Find where the given text appears and provide that cell's center as (X, Y) coordinate. 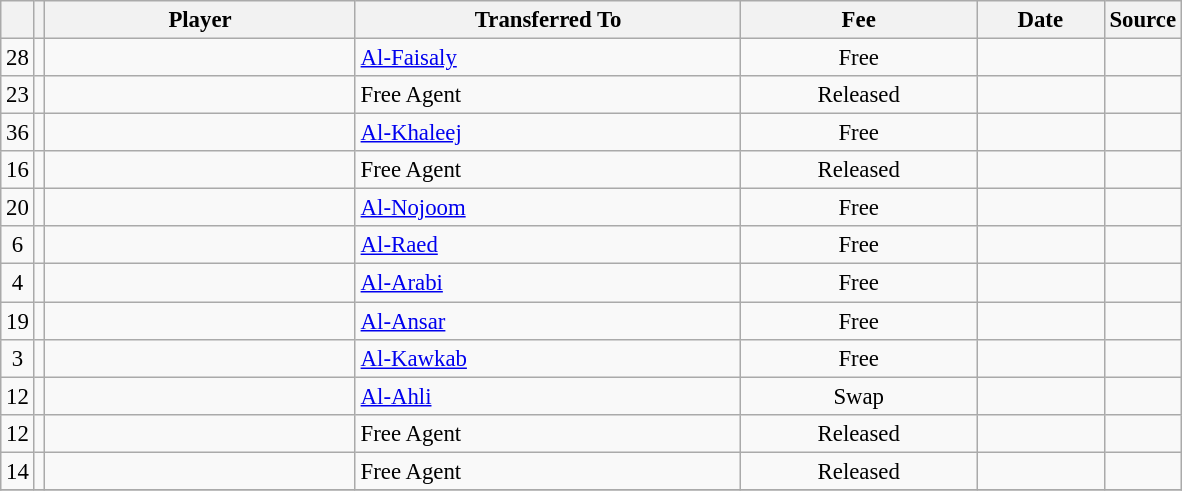
Fee (859, 20)
Al-Khaleej (548, 133)
Al-Ahli (548, 396)
Date (1040, 20)
23 (18, 95)
Al-Faisaly (548, 58)
Al-Raed (548, 245)
3 (18, 358)
36 (18, 133)
Transferred To (548, 20)
16 (18, 170)
28 (18, 58)
Al-Kawkab (548, 358)
Swap (859, 396)
Al-Nojoom (548, 208)
19 (18, 321)
14 (18, 471)
4 (18, 283)
20 (18, 208)
6 (18, 245)
Source (1142, 20)
Al-Arabi (548, 283)
Al-Ansar (548, 321)
Player (200, 20)
